Pinpoint the cell where the given text exists, returning its [X, Y] midpoint coordinate. 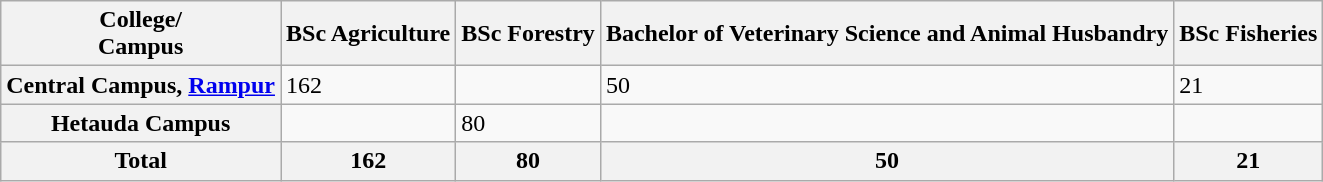
BSc Agriculture [368, 34]
Hetauda Campus [141, 123]
Bachelor of Veterinary Science and Animal Husbandry [886, 34]
BSc Forestry [528, 34]
Central Campus, Rampur [141, 85]
Total [141, 161]
BSc Fisheries [1248, 34]
College/Campus [141, 34]
